Extract the (x, y) coordinate from the center of the cell holding the provided text.  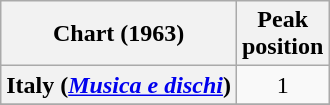
Chart (1963) (119, 34)
1 (282, 85)
Peakposition (282, 34)
Italy (Musica e dischi) (119, 85)
